Return [x, y] of the center of cell containing provided text 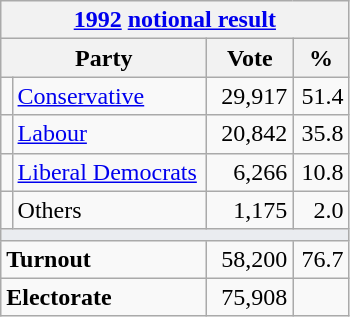
10.8 [321, 172]
76.7 [321, 259]
6,266 [250, 172]
% [321, 58]
35.8 [321, 134]
Electorate [104, 297]
1,175 [250, 210]
Vote [250, 58]
75,908 [250, 297]
51.4 [321, 96]
20,842 [250, 134]
58,200 [250, 259]
Others [110, 210]
Conservative [110, 96]
29,917 [250, 96]
2.0 [321, 210]
Labour [110, 134]
1992 notional result [175, 20]
Party [104, 58]
Turnout [104, 259]
Liberal Democrats [110, 172]
